Pinpoint the cell where the given text exists, returning its [X, Y] midpoint coordinate. 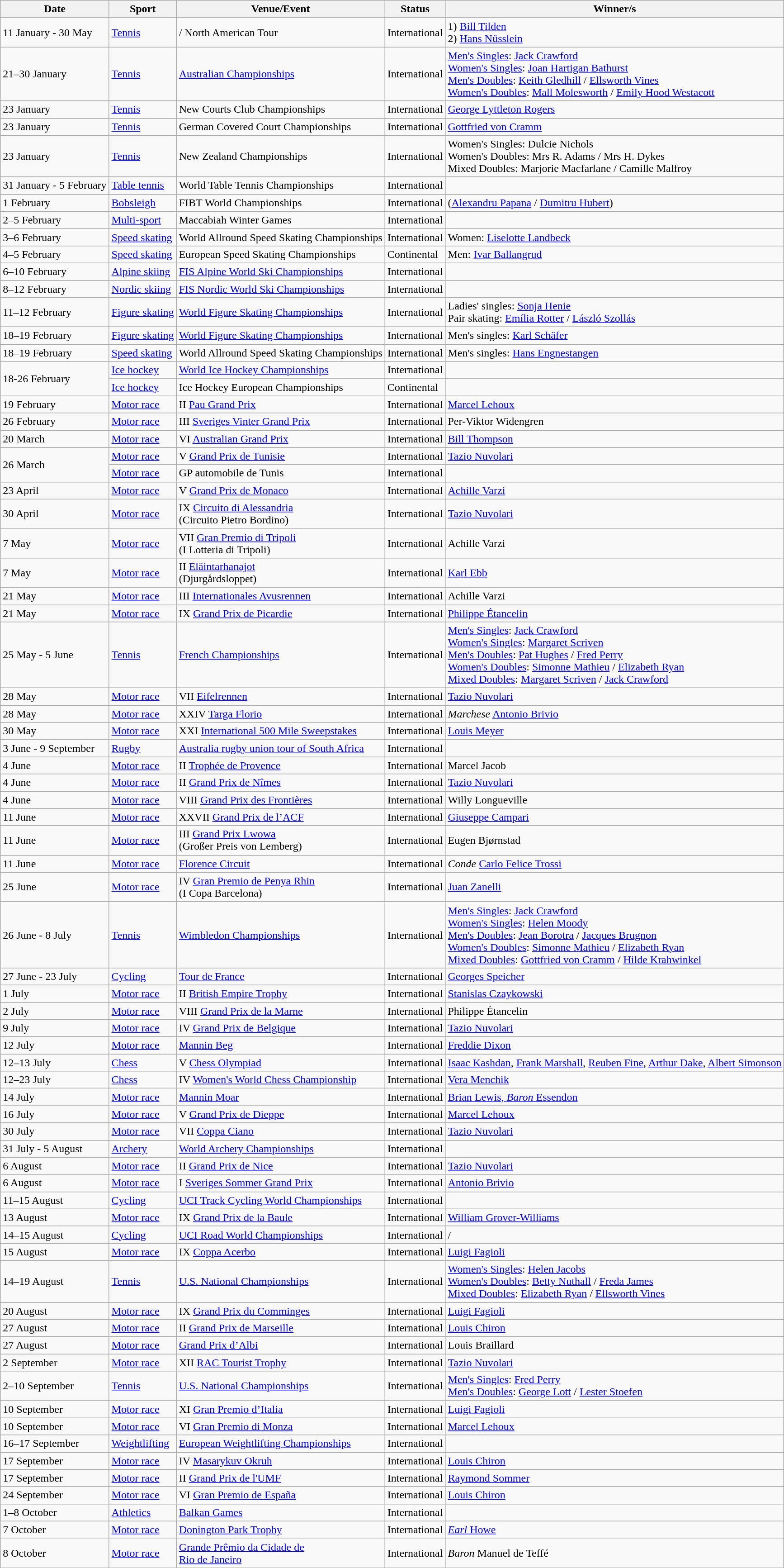
FIS Alpine World Ski Championships [280, 271]
1–8 October [55, 1512]
V Chess Olympiad [280, 1063]
12 July [55, 1045]
IX Grand Prix de Picardie [280, 613]
William Grover-Williams [615, 1217]
26 February [55, 422]
New Zealand Championships [280, 156]
V Grand Prix de Tunisie [280, 456]
Men's Singles: Fred Perry Men's Doubles: George Lott / Lester Stoefen [615, 1386]
Athletics [143, 1512]
8–12 February [55, 289]
24 September [55, 1495]
V Grand Prix de Monaco [280, 490]
20 August [55, 1311]
16 July [55, 1114]
/ [615, 1235]
1 July [55, 993]
11–12 February [55, 312]
Vera Menchik [615, 1080]
Donington Park Trophy [280, 1530]
VI Gran Premio di Monza [280, 1426]
Isaac Kashdan, Frank Marshall, Reuben Fine, Arthur Dake, Albert Simonson [615, 1063]
30 July [55, 1131]
6–10 February [55, 271]
/ North American Tour [280, 33]
12–13 July [55, 1063]
11–15 August [55, 1200]
Sport [143, 9]
XI Gran Premio d’Italia [280, 1409]
IV Gran Premio de Penya Rhin (I Copa Barcelona) [280, 887]
Karl Ebb [615, 573]
Mannin Moar [280, 1097]
II Pau Grand Prix [280, 404]
Table tennis [143, 185]
XII RAC Tourist Trophy [280, 1363]
UCI Road World Championships [280, 1235]
European Speed Skating Championships [280, 254]
Louis Meyer [615, 731]
Date [55, 9]
21–30 January [55, 74]
II Trophée de Provence [280, 765]
Multi-sport [143, 220]
Marcel Jacob [615, 765]
Nordic skiing [143, 289]
XXIV Targa Florio [280, 714]
30 May [55, 731]
XXVII Grand Prix de l’ACF [280, 817]
Earl Howe [615, 1530]
14–15 August [55, 1235]
VIII Grand Prix des Frontières [280, 800]
19 February [55, 404]
Grand Prix d’Albi [280, 1345]
IV Masarykuv Okruh [280, 1461]
IX Coppa Acerbo [280, 1252]
Gottfried von Cramm [615, 127]
Balkan Games [280, 1512]
23 April [55, 490]
Weightlifting [143, 1444]
VII Eifelrennen [280, 697]
Raymond Sommer [615, 1478]
Maccabiah Winter Games [280, 220]
FIBT World Championships [280, 203]
XXI International 500 Mile Sweepstakes [280, 731]
UCI Track Cycling World Championships [280, 1200]
Venue/Event [280, 9]
II Grand Prix de Nîmes [280, 783]
Louis Braillard [615, 1345]
VI Gran Premio de España [280, 1495]
VI Australian Grand Prix [280, 439]
II Grand Prix de Nice [280, 1166]
Brian Lewis, Baron Essendon [615, 1097]
Wimbledon Championships [280, 935]
2–5 February [55, 220]
II Grand Prix de Marseille [280, 1328]
GP automobile de Tunis [280, 473]
I Sveriges Sommer Grand Prix [280, 1183]
IX Grand Prix du Comminges [280, 1311]
Marchese Antonio Brivio [615, 714]
Freddie Dixon [615, 1045]
Alpine skiing [143, 271]
Women's Singles: Dulcie Nichols Women's Doubles: Mrs R. Adams / Mrs H. Dykes Mixed Doubles: Marjorie Macfarlane / Camille Malfroy [615, 156]
Men: Ivar Ballangrud [615, 254]
(Alexandru Papana / Dumitru Hubert) [615, 203]
Eugen Bjørnstad [615, 841]
27 June - 23 July [55, 976]
IV Women's World Chess Championship [280, 1080]
Conde Carlo Felice Trossi [615, 864]
Tour de France [280, 976]
World Table Tennis Championships [280, 185]
Ice Hockey European Championships [280, 387]
World Ice Hockey Championships [280, 370]
31 January - 5 February [55, 185]
Stanislas Czaykowski [615, 993]
VIII Grand Prix de la Marne [280, 1011]
Giuseppe Campari [615, 817]
Willy Longueville [615, 800]
26 June - 8 July [55, 935]
25 May - 5 June [55, 655]
14 July [55, 1097]
2 September [55, 1363]
Men's singles: Hans Engnestangen [615, 353]
Florence Circuit [280, 864]
IX Grand Prix de la Baule [280, 1217]
Bobsleigh [143, 203]
II British Empire Trophy [280, 993]
1) Bill Tilden 2) Hans Nüsslein [615, 33]
Women: Liselotte Landbeck [615, 237]
VII Gran Premio di Tripoli(I Lotteria di Tripoli) [280, 543]
Grande Prêmio da Cidade de Rio de Janeiro [280, 1553]
3 June - 9 September [55, 748]
II Grand Prix de l'UMF [280, 1478]
French Championships [280, 655]
2 July [55, 1011]
Baron Manuel de Teffé [615, 1553]
Status [415, 9]
Antonio Brivio [615, 1183]
German Covered Court Championships [280, 127]
Bill Thompson [615, 439]
30 April [55, 514]
George Lyttleton Rogers [615, 109]
15 August [55, 1252]
3–6 February [55, 237]
Georges Speicher [615, 976]
II Eläintarhanajot(Djurgårdsloppet) [280, 573]
Per-Viktor Widengren [615, 422]
III Internationales Avusrennen [280, 596]
Men's singles: Karl Schäfer [615, 336]
Australia rugby union tour of South Africa [280, 748]
20 March [55, 439]
8 October [55, 1553]
European Weightlifting Championships [280, 1444]
25 June [55, 887]
13 August [55, 1217]
Archery [143, 1149]
4–5 February [55, 254]
III Sveriges Vinter Grand Prix [280, 422]
12–23 July [55, 1080]
14–19 August [55, 1281]
III Grand Prix Lwowa(Großer Preis von Lemberg) [280, 841]
26 March [55, 465]
FIS Nordic World Ski Championships [280, 289]
1 February [55, 203]
Ladies' singles: Sonja HeniePair skating: Emília Rotter / László Szollás [615, 312]
Australian Championships [280, 74]
VII Coppa Ciano [280, 1131]
11 January - 30 May [55, 33]
Winner/s [615, 9]
IV Grand Prix de Belgique [280, 1028]
Rugby [143, 748]
9 July [55, 1028]
V Grand Prix de Dieppe [280, 1114]
New Courts Club Championships [280, 109]
2–10 September [55, 1386]
World Archery Championships [280, 1149]
16–17 September [55, 1444]
IX Circuito di Alessandria(Circuito Pietro Bordino) [280, 514]
31 July - 5 August [55, 1149]
Juan Zanelli [615, 887]
7 October [55, 1530]
18-26 February [55, 379]
Mannin Beg [280, 1045]
Women's Singles: Helen Jacobs Women's Doubles: Betty Nuthall / Freda James Mixed Doubles: Elizabeth Ryan / Ellsworth Vines [615, 1281]
